Search for the cell housing the specified text and yield its (x, y) center coordinate. 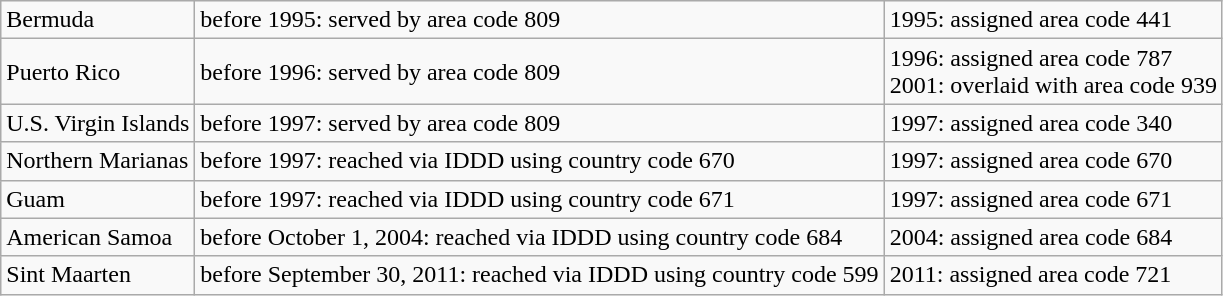
Sint Maarten (98, 275)
1997: assigned area code 671 (1053, 199)
before 1996: served by area code 809 (540, 72)
before September 30, 2011: reached via IDDD using country code 599 (540, 275)
U.S. Virgin Islands (98, 123)
1996: assigned area code 7872001: overlaid with area code 939 (1053, 72)
Guam (98, 199)
American Samoa (98, 237)
1995: assigned area code 441 (1053, 20)
before 1997: reached via IDDD using country code 671 (540, 199)
before 1997: reached via IDDD using country code 670 (540, 161)
2011: assigned area code 721 (1053, 275)
before 1995: served by area code 809 (540, 20)
2004: assigned area code 684 (1053, 237)
before 1997: served by area code 809 (540, 123)
1997: assigned area code 340 (1053, 123)
Northern Marianas (98, 161)
before October 1, 2004: reached via IDDD using country code 684 (540, 237)
Bermuda (98, 20)
Puerto Rico (98, 72)
1997: assigned area code 670 (1053, 161)
